Return [X, Y] of the center of cell containing provided text 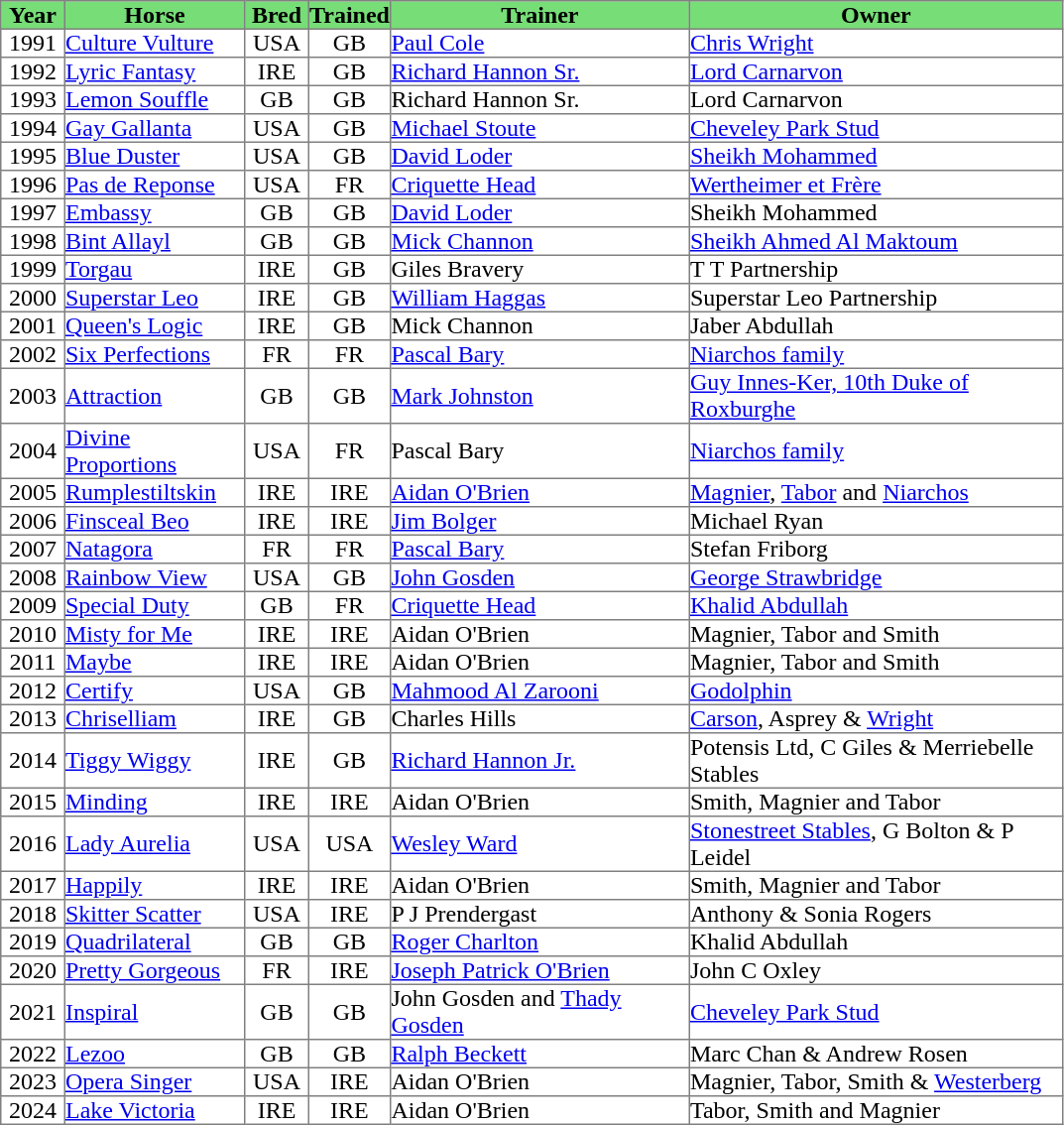
2008 [33, 577]
Richard Hannon Jr. [540, 761]
Lyric Fantasy [155, 71]
1997 [33, 212]
Certify [155, 690]
Finsceal Beo [155, 521]
2003 [33, 396]
2019 [33, 941]
Jaber Abdullah [876, 325]
Skitter Scatter [155, 914]
2002 [33, 354]
2000 [33, 298]
1994 [33, 128]
1998 [33, 241]
2020 [33, 970]
2011 [33, 662]
Bred [277, 15]
2005 [33, 492]
Minding [155, 802]
Lezoo [155, 1054]
Ralph Beckett [540, 1054]
Giles Bravery [540, 269]
Maybe [155, 662]
William Haggas [540, 298]
Mahmood Al Zarooni [540, 690]
Queen's Logic [155, 325]
Tabor, Smith and Magnier [876, 1110]
Superstar Leo [155, 298]
John Gosden [540, 577]
Attraction [155, 396]
Guy Innes-Ker, 10th Duke of Roxburghe [876, 396]
Blue Duster [155, 156]
2001 [33, 325]
Rumplestiltskin [155, 492]
Opera Singer [155, 1081]
Wesley Ward [540, 844]
Marc Chan & Andrew Rosen [876, 1054]
Lady Aurelia [155, 844]
1993 [33, 99]
2023 [33, 1081]
Tiggy Wiggy [155, 761]
Paul Cole [540, 43]
Lemon Souffle [155, 99]
1992 [33, 71]
George Strawbridge [876, 577]
2010 [33, 634]
Stefan Friborg [876, 549]
Divine Proportions [155, 451]
John Gosden and Thady Gosden [540, 1012]
2013 [33, 718]
Michael Ryan [876, 521]
Pas de Reponse [155, 185]
2024 [33, 1110]
Mark Johnston [540, 396]
P J Prendergast [540, 914]
2004 [33, 451]
Chriselliam [155, 718]
Rainbow View [155, 577]
Six Perfections [155, 354]
2018 [33, 914]
Charles Hills [540, 718]
Inspiral [155, 1012]
2012 [33, 690]
Joseph Patrick O'Brien [540, 970]
1999 [33, 269]
1996 [33, 185]
John C Oxley [876, 970]
Magnier, Tabor and Niarchos [876, 492]
Roger Charlton [540, 941]
Superstar Leo Partnership [876, 298]
1995 [33, 156]
Pretty Gorgeous [155, 970]
Potensis Ltd, C Giles & Merriebelle Stables [876, 761]
2017 [33, 885]
T T Partnership [876, 269]
Wertheimer et Frère [876, 185]
2009 [33, 605]
2015 [33, 802]
1991 [33, 43]
Sheikh Ahmed Al Maktoum [876, 241]
Quadrilateral [155, 941]
2007 [33, 549]
Natagora [155, 549]
Special Duty [155, 605]
2016 [33, 844]
Lake Victoria [155, 1110]
Embassy [155, 212]
Trainer [540, 15]
2006 [33, 521]
2014 [33, 761]
Torgau [155, 269]
Magnier, Tabor, Smith & Westerberg [876, 1081]
2021 [33, 1012]
Owner [876, 15]
Happily [155, 885]
Carson, Asprey & Wright [876, 718]
Michael Stoute [540, 128]
Jim Bolger [540, 521]
Anthony & Sonia Rogers [876, 914]
Godolphin [876, 690]
Horse [155, 15]
Year [33, 15]
Stonestreet Stables, G Bolton & P Leidel [876, 844]
Trained [349, 15]
Misty for Me [155, 634]
2022 [33, 1054]
Bint Allayl [155, 241]
Culture Vulture [155, 43]
Gay Gallanta [155, 128]
Chris Wright [876, 43]
